Return the [x, y] coordinate for the center point of the cell that contains the specified text.  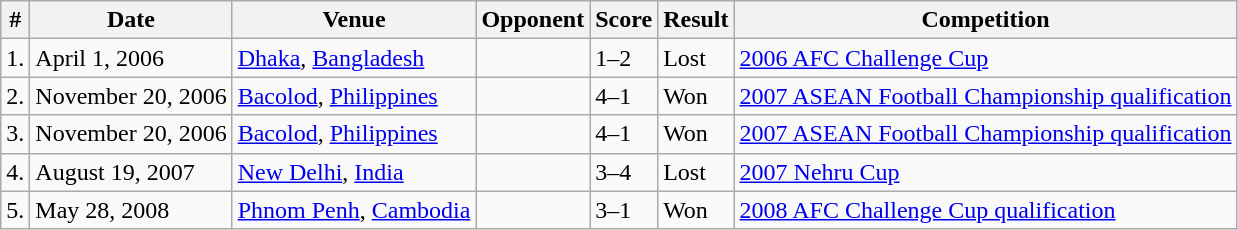
2006 AFC Challenge Cup [986, 58]
5. [16, 210]
Date [131, 20]
3–4 [624, 172]
New Delhi, India [354, 172]
Score [624, 20]
3. [16, 134]
2008 AFC Challenge Cup qualification [986, 210]
Result [696, 20]
Competition [986, 20]
3–1 [624, 210]
1–2 [624, 58]
May 28, 2008 [131, 210]
Dhaka, Bangladesh [354, 58]
1. [16, 58]
# [16, 20]
April 1, 2006 [131, 58]
Opponent [533, 20]
Venue [354, 20]
2. [16, 96]
4. [16, 172]
Phnom Penh, Cambodia [354, 210]
2007 Nehru Cup [986, 172]
August 19, 2007 [131, 172]
